Determine the (x, y) coordinate at the center of the cell enclosing the given text.  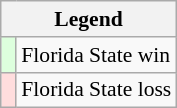
Florida State loss (96, 90)
Legend (89, 19)
Florida State win (96, 55)
